From the cell containing the given text, extract its center point as (x, y) coordinate. 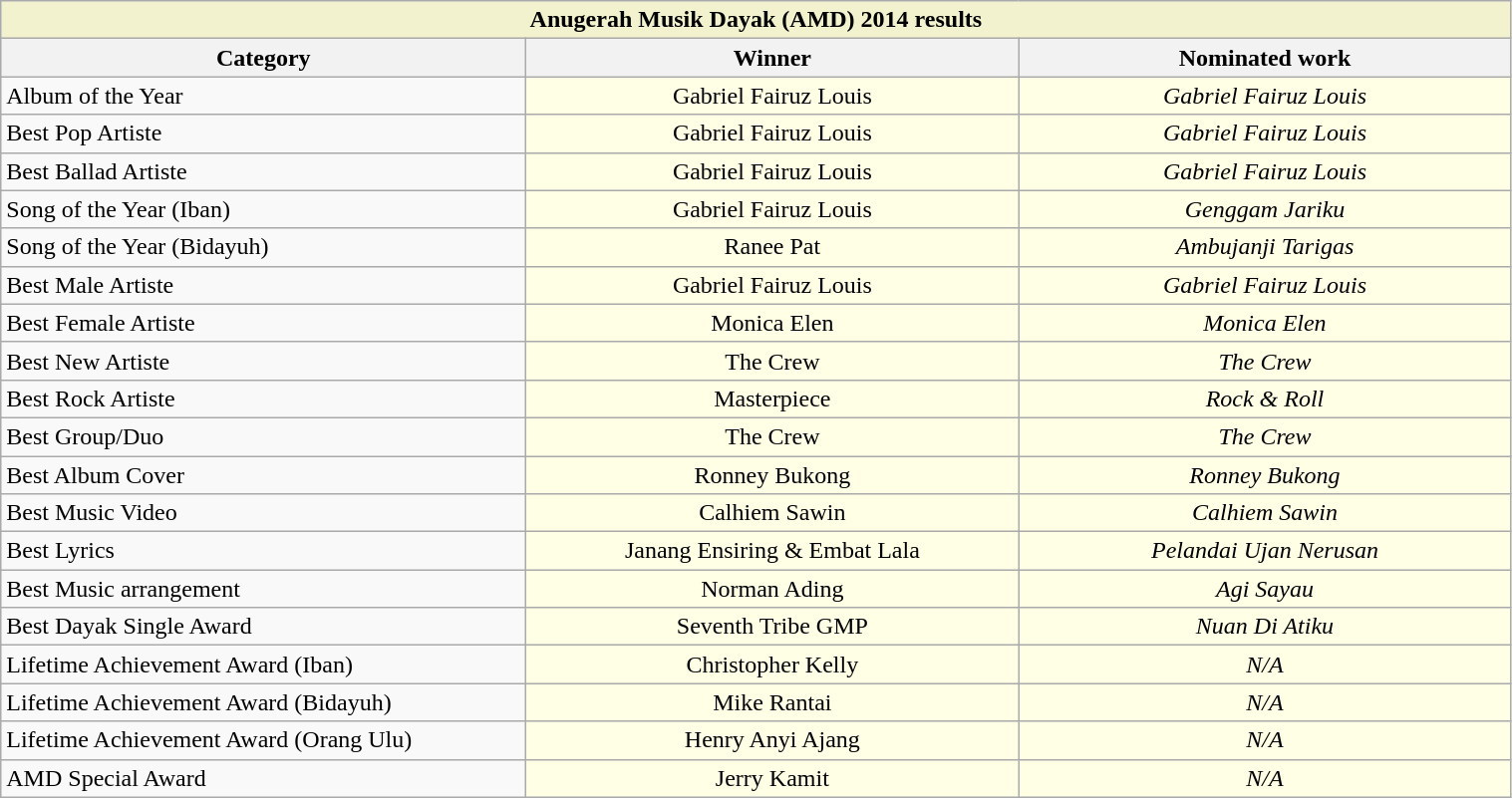
Nuan Di Atiku (1265, 627)
Best Dayak Single Award (263, 627)
Genggam Jariku (1265, 209)
Jerry Kamit (772, 778)
Best Music arrangement (263, 589)
Lifetime Achievement Award (Orang Ulu) (263, 740)
Best Ballad Artiste (263, 171)
AMD Special Award (263, 778)
Masterpiece (772, 399)
Ambujanji Tarigas (1265, 247)
Lifetime Achievement Award (Bidayuh) (263, 702)
Best Male Artiste (263, 285)
Best New Artiste (263, 361)
Nominated work (1265, 58)
Rock & Roll (1265, 399)
Christopher Kelly (772, 665)
Best Rock Artiste (263, 399)
Ranee Pat (772, 247)
Mike Rantai (772, 702)
Agi Sayau (1265, 589)
Anugerah Musik Dayak (AMD) 2014 results (756, 20)
Norman Ading (772, 589)
Category (263, 58)
Song of the Year (Iban) (263, 209)
Best Female Artiste (263, 323)
Album of the Year (263, 96)
Best Group/Duo (263, 436)
Best Lyrics (263, 551)
Song of the Year (Bidayuh) (263, 247)
Winner (772, 58)
Seventh Tribe GMP (772, 627)
Henry Anyi Ajang (772, 740)
Best Pop Artiste (263, 133)
Janang Ensiring & Embat Lala (772, 551)
Lifetime Achievement Award (Iban) (263, 665)
Pelandai Ujan Nerusan (1265, 551)
Best Album Cover (263, 475)
Best Music Video (263, 513)
